From the cell containing the given text, extract its center point as (x, y) coordinate. 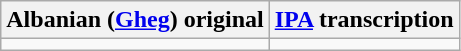
Albanian (Gheg) original (135, 20)
IPA transcription (364, 20)
